Search for the cell housing the specified text and yield its [X, Y] center coordinate. 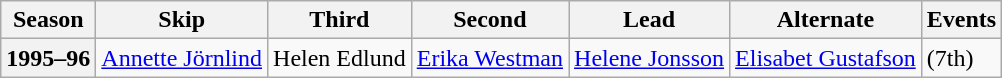
Events [961, 20]
Lead [650, 20]
(7th) [961, 58]
Skip [182, 20]
Second [490, 20]
Annette Jörnlind [182, 58]
Season [48, 20]
Third [340, 20]
1995–96 [48, 58]
Erika Westman [490, 58]
Elisabet Gustafson [826, 58]
Helene Jonsson [650, 58]
Alternate [826, 20]
Helen Edlund [340, 58]
